Pinpoint the cell where the given text exists, returning its [X, Y] midpoint coordinate. 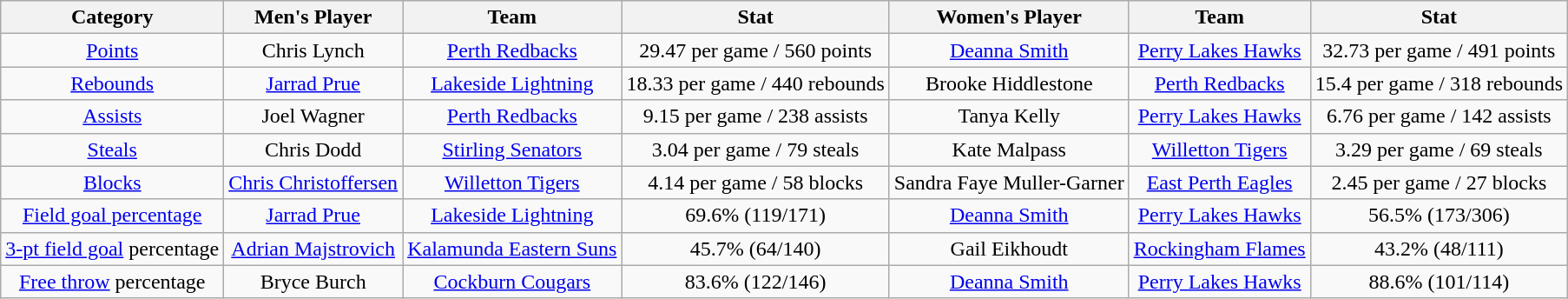
East Perth Eagles [1219, 183]
Steals [113, 149]
45.7% (64/140) [755, 249]
Chris Dodd [313, 149]
Kate Malpass [1009, 149]
3-pt field goal percentage [113, 249]
6.76 per game / 142 assists [1439, 116]
Kalamunda Eastern Suns [512, 249]
Brooke Hiddlestone [1009, 83]
Free throw percentage [113, 282]
69.6% (119/171) [755, 216]
Blocks [113, 183]
Joel Wagner [313, 116]
83.6% (122/146) [755, 282]
Rebounds [113, 83]
Category [113, 17]
Tanya Kelly [1009, 116]
Stirling Senators [512, 149]
Cockburn Cougars [512, 282]
3.04 per game / 79 steals [755, 149]
Points [113, 50]
2.45 per game / 27 blocks [1439, 183]
4.14 per game / 58 blocks [755, 183]
56.5% (173/306) [1439, 216]
Women's Player [1009, 17]
88.6% (101/114) [1439, 282]
9.15 per game / 238 assists [755, 116]
Rockingham Flames [1219, 249]
Gail Eikhoudt [1009, 249]
Bryce Burch [313, 282]
Men's Player [313, 17]
15.4 per game / 318 rebounds [1439, 83]
43.2% (48/111) [1439, 249]
Chris Christoffersen [313, 183]
29.47 per game / 560 points [755, 50]
18.33 per game / 440 rebounds [755, 83]
32.73 per game / 491 points [1439, 50]
Adrian Majstrovich [313, 249]
Chris Lynch [313, 50]
Assists [113, 116]
Field goal percentage [113, 216]
3.29 per game / 69 steals [1439, 149]
Sandra Faye Muller-Garner [1009, 183]
